Capture the cell that displays the provided text and extract its (x, y) central coordinate. 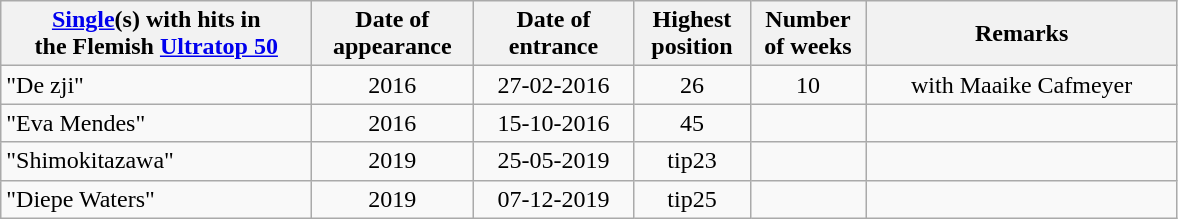
Single(s) with hits in the Flemish Ultratop 50 (156, 34)
Remarks (1022, 34)
26 (692, 85)
"De zji" (156, 85)
"Shimokitazawa" (156, 161)
"Eva Mendes" (156, 123)
"Diepe Waters" (156, 199)
27-02-2016 (554, 85)
Numberof weeks (808, 34)
15-10-2016 (554, 123)
with Maaike Cafmeyer (1022, 85)
10 (808, 85)
25-05-2019 (554, 161)
07-12-2019 (554, 199)
45 (692, 123)
tip23 (692, 161)
tip25 (692, 199)
Date ofappearance (392, 34)
Highestposition (692, 34)
Date ofentrance (554, 34)
